From the cell containing the given text, extract its center point as (X, Y) coordinate. 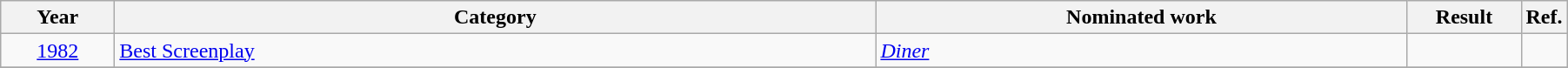
Ref. (1545, 17)
Year (57, 17)
1982 (57, 51)
Result (1465, 17)
Best Screenplay (496, 51)
Nominated work (1141, 17)
Category (496, 17)
Diner (1141, 51)
